Return the [x, y] coordinate for the center point of the cell that contains the specified text.  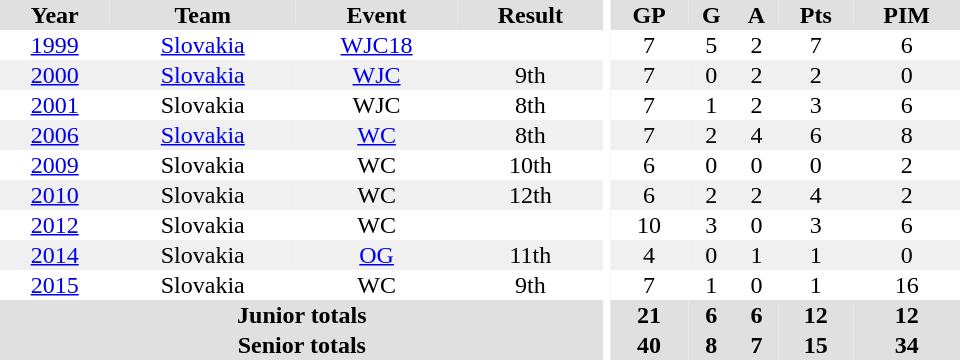
10 [649, 225]
OG [376, 255]
Pts [816, 15]
2009 [54, 165]
Result [530, 15]
40 [649, 345]
2015 [54, 285]
2006 [54, 135]
Junior totals [302, 315]
10th [530, 165]
PIM [906, 15]
11th [530, 255]
Year [54, 15]
2010 [54, 195]
2001 [54, 105]
16 [906, 285]
1999 [54, 45]
21 [649, 315]
Senior totals [302, 345]
2014 [54, 255]
GP [649, 15]
15 [816, 345]
12th [530, 195]
2012 [54, 225]
WJC18 [376, 45]
34 [906, 345]
Team [202, 15]
Event [376, 15]
2000 [54, 75]
5 [712, 45]
A [757, 15]
G [712, 15]
